For the text-containing cell, return its midpoint in [x, y] coordinate format. 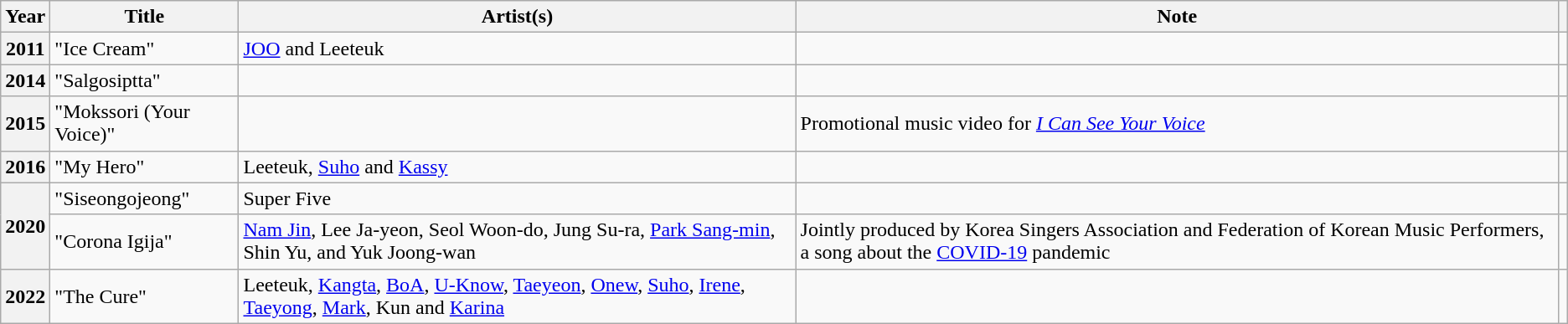
2020 [25, 226]
Artist(s) [518, 17]
JOO and Leeteuk [518, 49]
"Salgosiptta" [144, 80]
"Corona Igija" [144, 241]
"Mokssori (Your Voice)" [144, 124]
2011 [25, 49]
Leeteuk, Suho and Kassy [518, 167]
Promotional music video for I Can See Your Voice [1177, 124]
2022 [25, 296]
Leeteuk, Kangta, BoA, U-Know, Taeyeon, Onew, Suho, Irene, Taeyong, Mark, Kun and Karina [518, 296]
"My Hero" [144, 167]
"Ice Cream" [144, 49]
Title [144, 17]
2014 [25, 80]
Year [25, 17]
Nam Jin, Lee Ja-yeon, Seol Woon-do, Jung Su-ra, Park Sang-min, Shin Yu, and Yuk Joong-wan [518, 241]
2015 [25, 124]
Super Five [518, 198]
"The Cure" [144, 296]
"Siseongojeong" [144, 198]
Note [1177, 17]
Jointly produced by Korea Singers Association and Federation of Korean Music Performers, a song about the COVID-19 pandemic [1177, 241]
2016 [25, 167]
